For the text-containing cell, return its midpoint in [x, y] coordinate format. 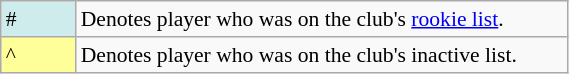
Denotes player who was on the club's rookie list. [322, 19]
# [38, 19]
Denotes player who was on the club's inactive list. [322, 55]
^ [38, 55]
